Output the [x, y] coordinate of the center of the cell containing the given text.  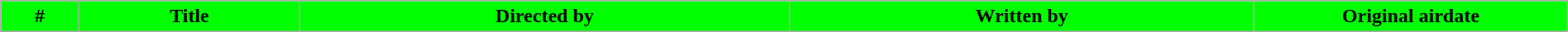
Written by [1022, 16]
Title [189, 16]
Directed by [545, 16]
# [40, 16]
Original airdate [1411, 16]
